Search for the cell housing the specified text and yield its (X, Y) center coordinate. 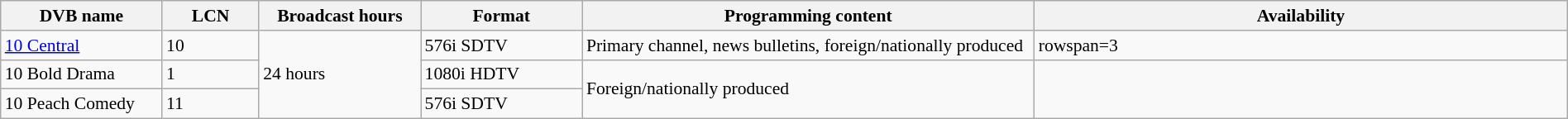
10 Bold Drama (81, 74)
Broadcast hours (339, 16)
Programming content (809, 16)
Format (501, 16)
11 (210, 104)
rowspan=3 (1302, 45)
1080i HDTV (501, 74)
10 Central (81, 45)
LCN (210, 16)
Foreign/nationally produced (809, 89)
DVB name (81, 16)
24 hours (339, 74)
1 (210, 74)
Availability (1302, 16)
10 (210, 45)
Primary channel, news bulletins, foreign/nationally produced (809, 45)
10 Peach Comedy (81, 104)
